Capture the cell that displays the provided text and extract its (x, y) central coordinate. 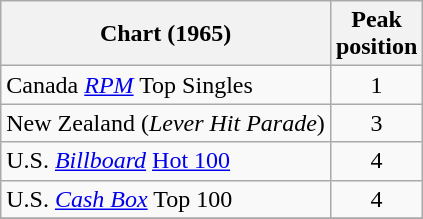
U.S. Billboard Hot 100 (166, 161)
Canada RPM Top Singles (166, 85)
3 (376, 123)
Chart (1965) (166, 34)
New Zealand (Lever Hit Parade) (166, 123)
Peakposition (376, 34)
U.S. Cash Box Top 100 (166, 199)
1 (376, 85)
